Determine the (x, y) coordinate at the center of the cell enclosing the given text.  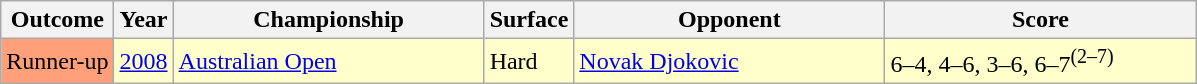
Year (144, 20)
Championship (328, 20)
Surface (529, 20)
Novak Djokovic (730, 62)
Opponent (730, 20)
Runner-up (58, 62)
6–4, 4–6, 3–6, 6–7(2–7) (1040, 62)
Outcome (58, 20)
2008 (144, 62)
Score (1040, 20)
Australian Open (328, 62)
Hard (529, 62)
